From the cell containing the given text, extract its center point as (x, y) coordinate. 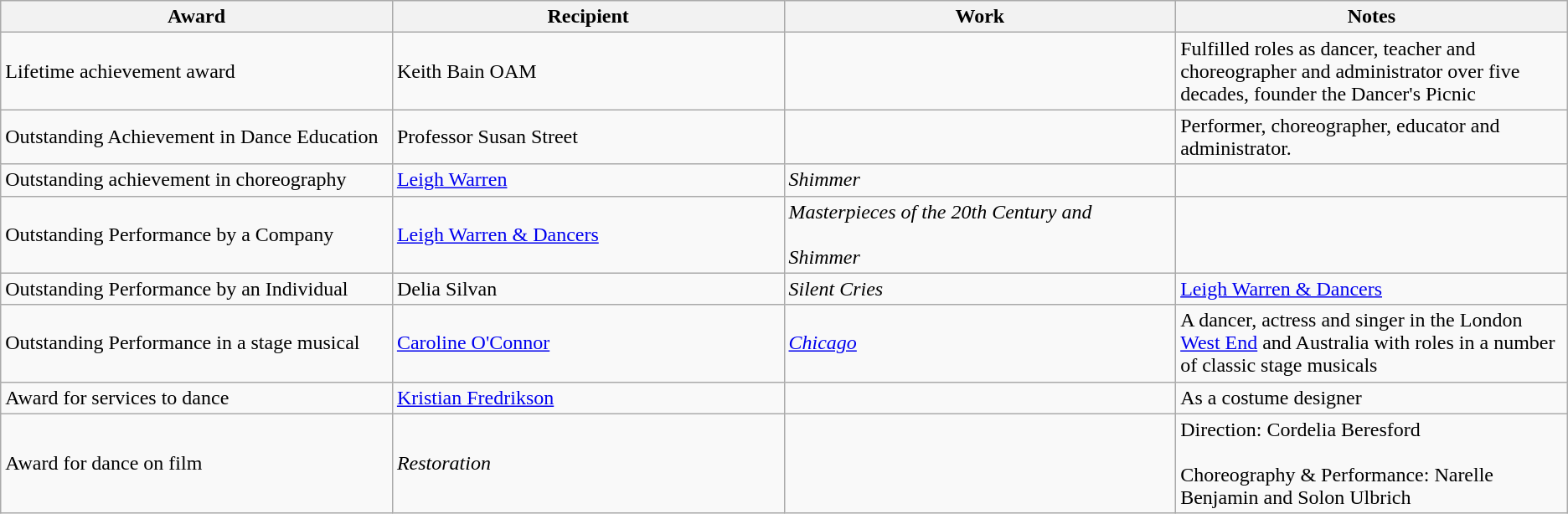
Shimmer (980, 180)
Delia Silvan (588, 289)
Masterpieces of the 20th Century and Shimmer (980, 234)
Professor Susan Street (588, 137)
Award for services to dance (197, 398)
Outstanding Performance by an Individual (197, 289)
Outstanding achievement in choreography (197, 180)
Keith Bain OAM (588, 71)
Work (980, 17)
Notes (1372, 17)
Performer, choreographer, educator and administrator. (1372, 137)
Chicago (980, 343)
Lifetime achievement award (197, 71)
Outstanding Performance in a stage musical (197, 343)
A dancer, actress and singer in the London West End and Australia with roles in a number of classic stage musicals (1372, 343)
Outstanding Performance by a Company (197, 234)
Kristian Fredrikson (588, 398)
Fulfilled roles as dancer, teacher and choreographer and administrator over five decades, founder the Dancer's Picnic (1372, 71)
Silent Cries (980, 289)
Award for dance on film (197, 464)
As a costume designer (1372, 398)
Caroline O'Connor (588, 343)
Outstanding Achievement in Dance Education (197, 137)
Direction: Cordelia Beresford Choreography & Performance: Narelle Benjamin and Solon Ulbrich (1372, 464)
Restoration (588, 464)
Recipient (588, 17)
Leigh Warren (588, 180)
Award (197, 17)
